Detect which cell encompasses the target text, then output its (x, y) center coordinate. 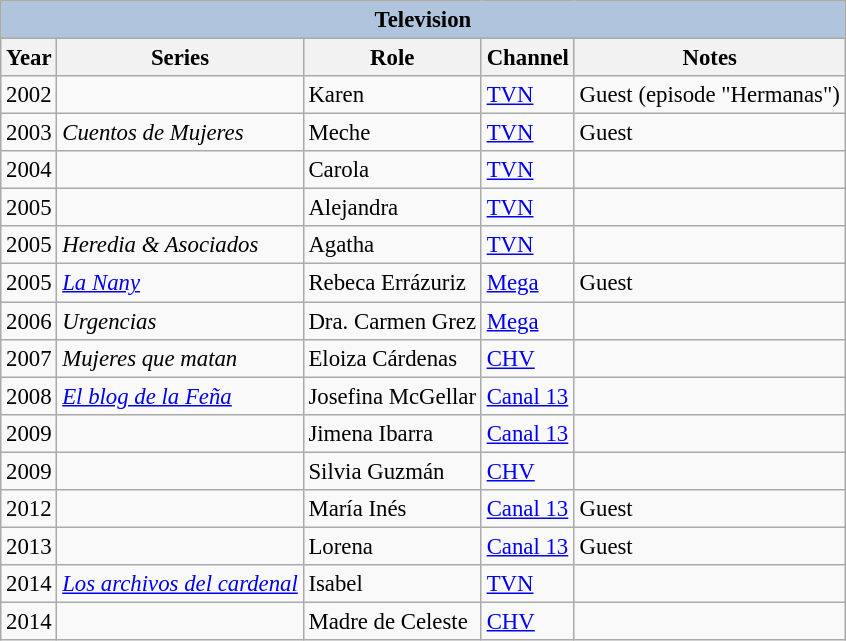
2008 (29, 396)
2013 (29, 546)
Alejandra (392, 208)
Urgencias (180, 321)
2007 (29, 358)
Eloiza Cárdenas (392, 358)
Heredia & Asociados (180, 245)
Lorena (392, 546)
La Nany (180, 283)
Television (423, 20)
Jimena Ibarra (392, 433)
Role (392, 58)
Year (29, 58)
Los archivos del cardenal (180, 584)
Meche (392, 133)
Guest (episode "Hermanas") (710, 95)
Agatha (392, 245)
2004 (29, 170)
María Inés (392, 509)
Rebeca Errázuriz (392, 283)
El blog de la Feña (180, 396)
2002 (29, 95)
Channel (528, 58)
Notes (710, 58)
Carola (392, 170)
2012 (29, 509)
Madre de Celeste (392, 621)
Mujeres que matan (180, 358)
Dra. Carmen Grez (392, 321)
2006 (29, 321)
Karen (392, 95)
Series (180, 58)
Josefina McGellar (392, 396)
Isabel (392, 584)
Silvia Guzmán (392, 471)
Cuentos de Mujeres (180, 133)
2003 (29, 133)
